Determine the [X, Y] coordinate at the center of the cell enclosing the given text.  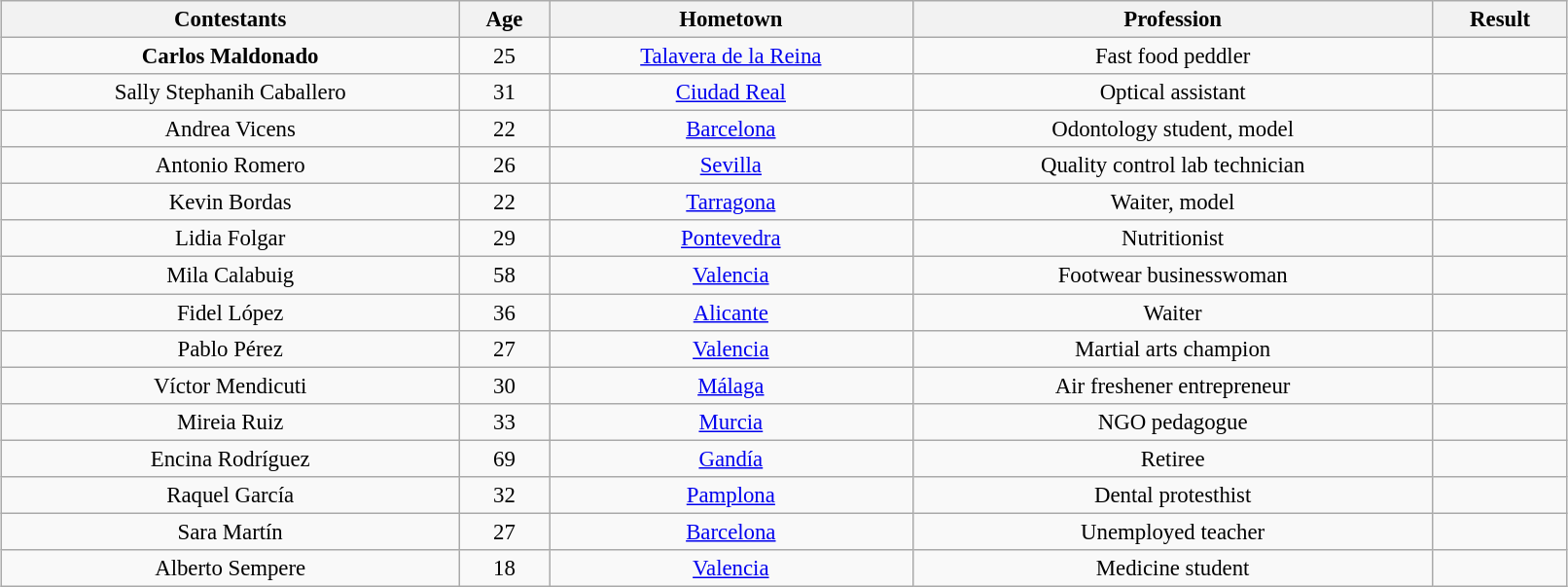
Alicante [731, 312]
18 [504, 569]
Ciudad Real [731, 92]
Age [504, 19]
Optical assistant [1173, 92]
Talavera de la Reina [731, 55]
31 [504, 92]
Lidia Folgar [230, 238]
Profession [1173, 19]
Kevin Bordas [230, 202]
Encina Rodríguez [230, 459]
Sara Martín [230, 532]
Víctor Mendicuti [230, 385]
Contestants [230, 19]
Tarragona [731, 202]
Waiter [1173, 312]
Fidel López [230, 312]
Result [1500, 19]
Sally Stephanih Caballero [230, 92]
Nutritionist [1173, 238]
Raquel García [230, 495]
69 [504, 459]
Odontology student, model [1173, 129]
Carlos Maldonado [230, 55]
Footwear businesswoman [1173, 275]
Andrea Vicens [230, 129]
58 [504, 275]
Quality control lab technician [1173, 165]
36 [504, 312]
NGO pedagogue [1173, 422]
Retiree [1173, 459]
25 [504, 55]
33 [504, 422]
Unemployed teacher [1173, 532]
Pamplona [731, 495]
Martial arts champion [1173, 349]
Pablo Pérez [230, 349]
32 [504, 495]
Gandía [731, 459]
Pontevedra [731, 238]
Medicine student [1173, 569]
29 [504, 238]
30 [504, 385]
Fast food peddler [1173, 55]
26 [504, 165]
Murcia [731, 422]
Málaga [731, 385]
Antonio Romero [230, 165]
Sevilla [731, 165]
Alberto Sempere [230, 569]
Dental protesthist [1173, 495]
Mireia Ruiz [230, 422]
Waiter, model [1173, 202]
Hometown [731, 19]
Air freshener entrepreneur [1173, 385]
Mila Calabuig [230, 275]
